Determine the (x, y) coordinate at the center of the cell enclosing the given text.  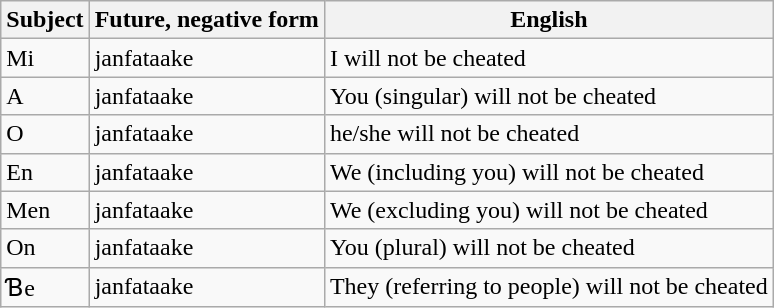
They (referring to people) will not be cheated (548, 287)
You (singular) will not be cheated (548, 96)
Ɓe (45, 287)
On (45, 248)
You (plural) will not be cheated (548, 248)
We (including you) will not be cheated (548, 172)
O (45, 134)
English (548, 20)
Mi (45, 58)
he/she will not be cheated (548, 134)
Future, negative form (206, 20)
I will not be cheated (548, 58)
We (excluding you) will not be cheated (548, 210)
En (45, 172)
A (45, 96)
Men (45, 210)
Subject (45, 20)
